Determine the [x, y] coordinate at the center of the cell enclosing the given text.  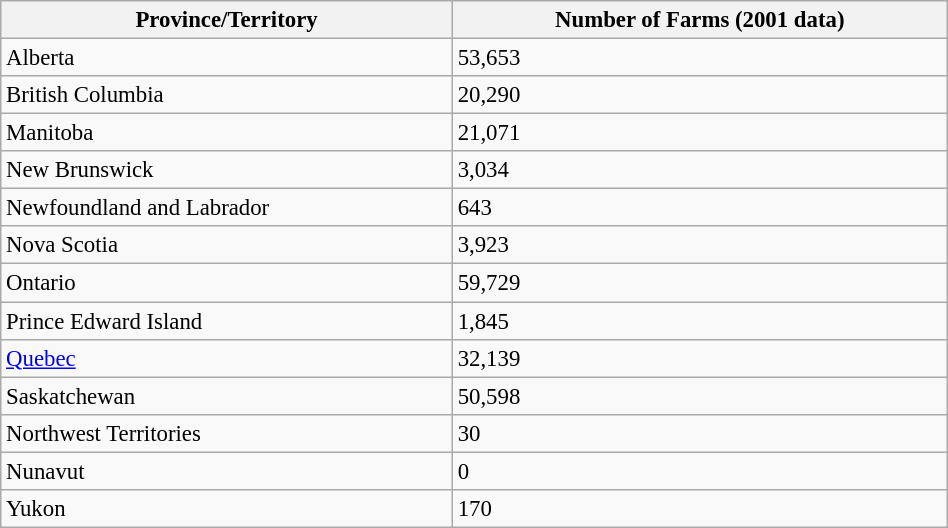
Northwest Territories [227, 433]
21,071 [700, 133]
643 [700, 208]
53,653 [700, 58]
1,845 [700, 321]
3,034 [700, 170]
Nova Scotia [227, 245]
Prince Edward Island [227, 321]
New Brunswick [227, 170]
30 [700, 433]
0 [700, 471]
Yukon [227, 509]
3,923 [700, 245]
Quebec [227, 358]
Number of Farms (2001 data) [700, 20]
Nunavut [227, 471]
Manitoba [227, 133]
Newfoundland and Labrador [227, 208]
British Columbia [227, 95]
50,598 [700, 396]
Saskatchewan [227, 396]
Ontario [227, 283]
170 [700, 509]
32,139 [700, 358]
Alberta [227, 58]
Province/Territory [227, 20]
20,290 [700, 95]
59,729 [700, 283]
